Return (x, y) of the center of cell containing provided text 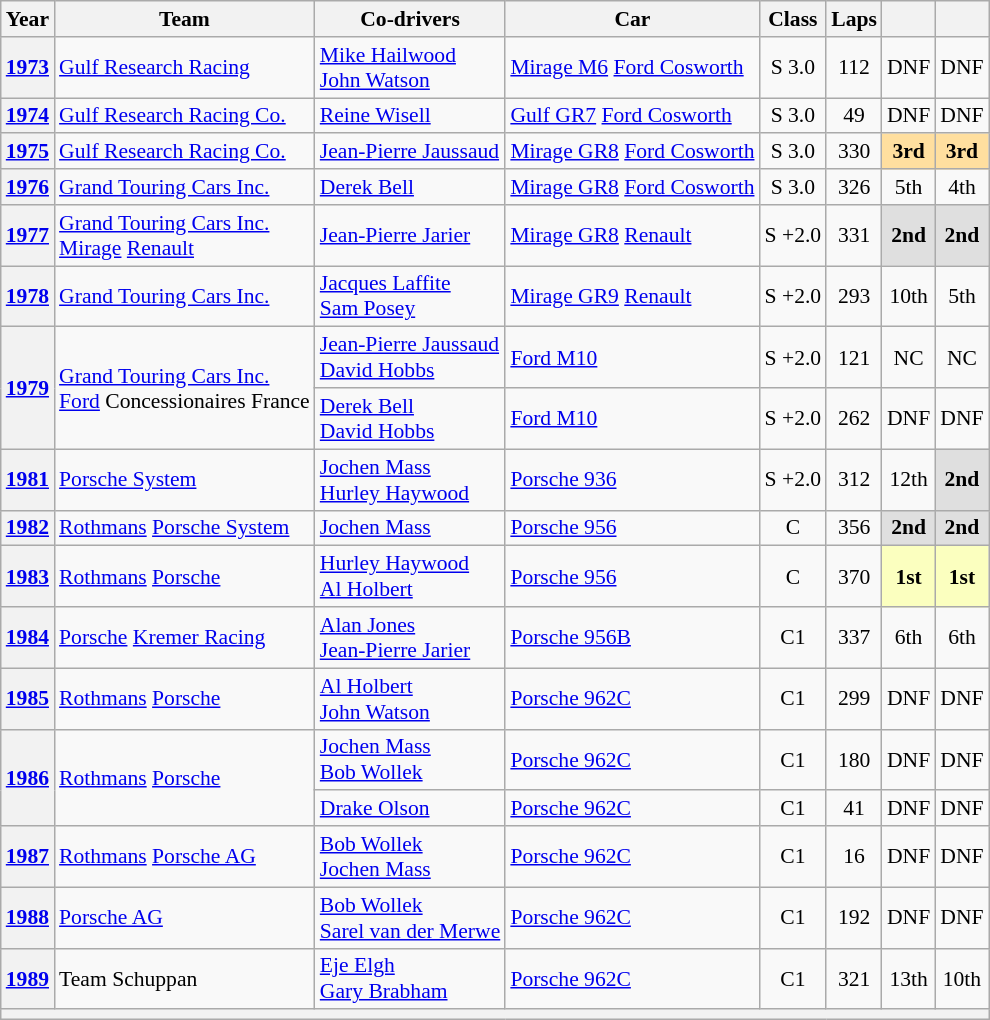
Bob Wollek Jochen Mass (410, 856)
1989 (28, 978)
1976 (28, 187)
121 (854, 358)
Bob Wollek Sarel van der Merwe (410, 918)
41 (854, 809)
Porsche 936 (632, 480)
1982 (28, 528)
321 (854, 978)
Mike Hailwood John Watson (410, 68)
Class (794, 19)
Gulf Research Racing (184, 68)
112 (854, 68)
1979 (28, 388)
Grand Touring Cars Inc. Mirage Renault (184, 236)
Jochen Mass Hurley Haywood (410, 480)
1987 (28, 856)
49 (854, 116)
Team Schuppan (184, 978)
299 (854, 698)
326 (854, 187)
Car (632, 19)
Drake Olson (410, 809)
Jean-Pierre Jaussaud (410, 152)
Jochen Mass Bob Wollek (410, 760)
Jean-Pierre Jaussaud David Hobbs (410, 358)
1974 (28, 116)
1983 (28, 576)
1981 (28, 480)
Derek Bell David Hobbs (410, 418)
312 (854, 480)
337 (854, 638)
192 (854, 918)
Porsche 956B (632, 638)
12th (908, 480)
Rothmans Porsche System (184, 528)
Mirage M6 Ford Cosworth (632, 68)
1977 (28, 236)
Jean-Pierre Jarier (410, 236)
4th (962, 187)
Jochen Mass (410, 528)
1988 (28, 918)
Rothmans Porsche AG (184, 856)
1975 (28, 152)
262 (854, 418)
Mirage GR8 Renault (632, 236)
180 (854, 760)
Porsche Kremer Racing (184, 638)
330 (854, 152)
1985 (28, 698)
Porsche System (184, 480)
Mirage GR9 Renault (632, 296)
370 (854, 576)
Gulf GR7 Ford Cosworth (632, 116)
Porsche AG (184, 918)
Laps (854, 19)
Year (28, 19)
Team (184, 19)
16 (854, 856)
13th (908, 978)
Jacques Laffite Sam Posey (410, 296)
331 (854, 236)
Alan Jones Jean-Pierre Jarier (410, 638)
1978 (28, 296)
Grand Touring Cars Inc. Ford Concessionaires France (184, 388)
Reine Wisell (410, 116)
1984 (28, 638)
Al Holbert John Watson (410, 698)
293 (854, 296)
356 (854, 528)
1986 (28, 778)
Hurley Haywood Al Holbert (410, 576)
Eje Elgh Gary Brabham (410, 978)
Derek Bell (410, 187)
Co-drivers (410, 19)
1973 (28, 68)
